Find where the given text appears and provide that cell's center as [X, Y] coordinate. 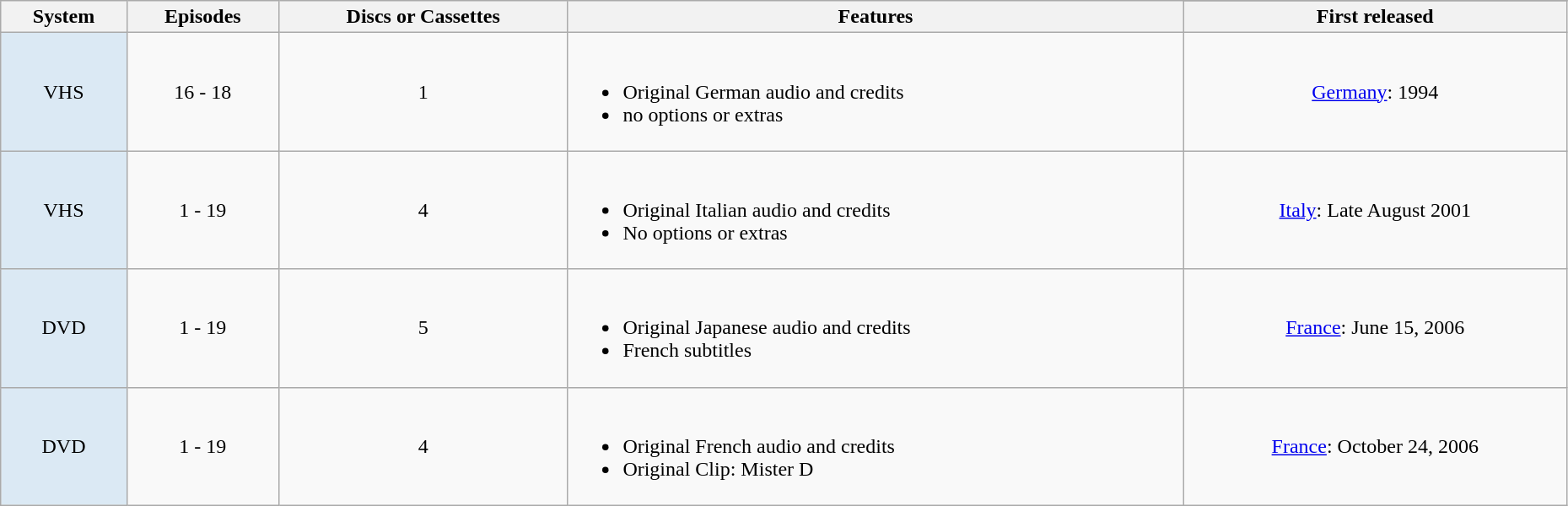
France: October 24, 2006 [1375, 446]
Original Japanese audio and creditsFrench subtitles [876, 328]
1 [423, 92]
Original German audio and creditsno options or extras [876, 92]
France: June 15, 2006 [1375, 328]
Original Italian audio and creditsNo options or extras [876, 210]
Italy: Late August 2001 [1375, 210]
First released [1375, 17]
Features [876, 17]
Discs or Cassettes [423, 17]
16 - 18 [202, 92]
Original French audio and creditsOriginal Clip: Mister D [876, 446]
Germany: 1994 [1375, 92]
System [64, 17]
5 [423, 328]
Episodes [202, 17]
